Return the [X, Y] coordinate for the center point of the cell that contains the specified text.  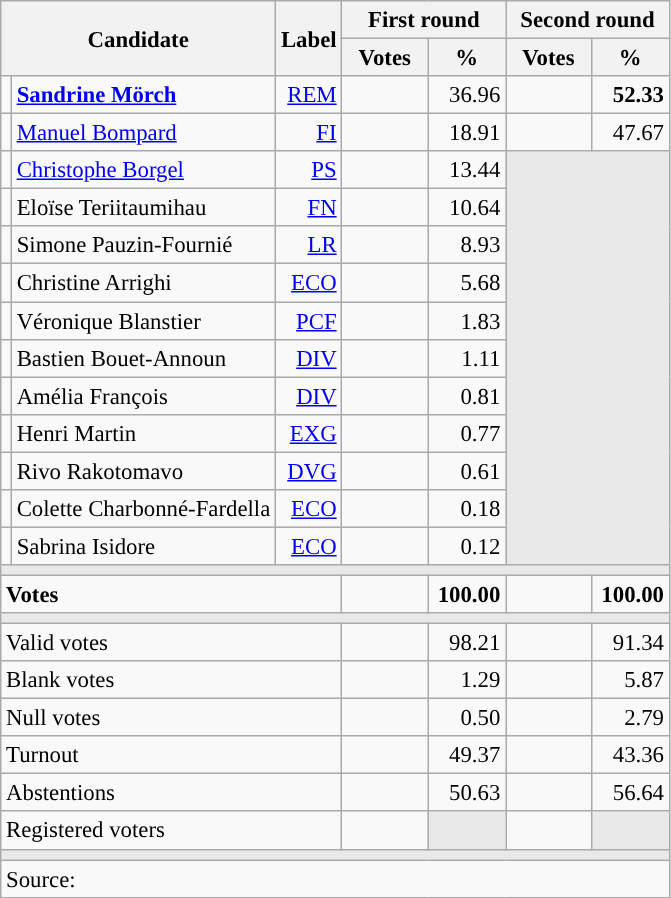
EXG [309, 433]
Registered voters [172, 831]
Label [309, 38]
Source: [336, 879]
Abstentions [172, 793]
8.93 [467, 245]
0.18 [467, 509]
5.68 [467, 283]
0.61 [467, 471]
REM [309, 95]
47.67 [630, 133]
Rivo Rakotomavo [143, 471]
Christine Arrighi [143, 283]
0.50 [467, 718]
10.64 [467, 208]
49.37 [467, 755]
LR [309, 245]
DVG [309, 471]
Null votes [172, 718]
Colette Charbonné-Fardella [143, 509]
Candidate [138, 38]
52.33 [630, 95]
Manuel Bompard [143, 133]
Henri Martin [143, 433]
FI [309, 133]
1.83 [467, 321]
1.11 [467, 358]
0.81 [467, 396]
PS [309, 170]
Sandrine Mörch [143, 95]
Valid votes [172, 643]
98.21 [467, 643]
Eloïse Teriitaumihau [143, 208]
First round [424, 20]
5.87 [630, 680]
91.34 [630, 643]
1.29 [467, 680]
Turnout [172, 755]
0.12 [467, 546]
43.36 [630, 755]
Sabrina Isidore [143, 546]
Simone Pauzin-Fournié [143, 245]
Bastien Bouet-Announ [143, 358]
Christophe Borgel [143, 170]
36.96 [467, 95]
Amélia François [143, 396]
50.63 [467, 793]
2.79 [630, 718]
13.44 [467, 170]
PCF [309, 321]
Blank votes [172, 680]
56.64 [630, 793]
Second round [588, 20]
18.91 [467, 133]
FN [309, 208]
0.77 [467, 433]
Véronique Blanstier [143, 321]
